Scan for the cell matching the given text and deliver its (x, y) coordinate at center. 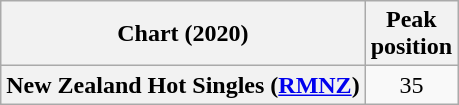
35 (411, 85)
Peakposition (411, 34)
New Zealand Hot Singles (RMNZ) (183, 85)
Chart (2020) (183, 34)
